For the text-containing cell, return its midpoint in [X, Y] coordinate format. 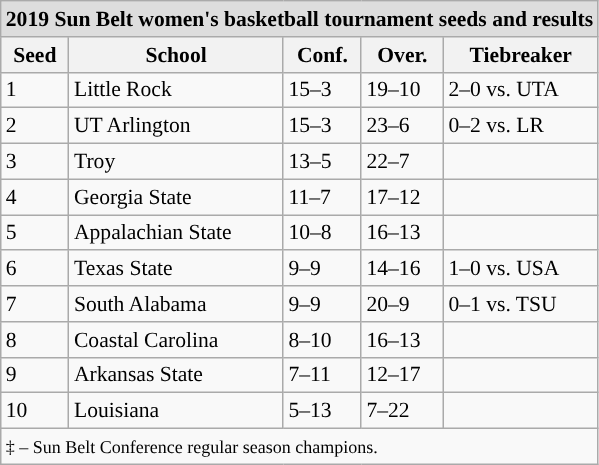
Louisiana [176, 411]
0–2 vs. LR [520, 126]
0–1 vs. TSU [520, 304]
Appalachian State [176, 233]
UT Arlington [176, 126]
Texas State [176, 269]
7 [35, 304]
5 [35, 233]
23–6 [402, 126]
Tiebreaker [520, 55]
Arkansas State [176, 375]
8–10 [322, 340]
2–0 vs. UTA [520, 90]
5–13 [322, 411]
1–0 vs. USA [520, 269]
19–10 [402, 90]
Little Rock [176, 90]
2 [35, 126]
8 [35, 340]
Conf. [322, 55]
10–8 [322, 233]
17–12 [402, 197]
7–11 [322, 375]
Troy [176, 162]
13–5 [322, 162]
7–22 [402, 411]
Coastal Carolina [176, 340]
12–17 [402, 375]
4 [35, 197]
Seed [35, 55]
22–7 [402, 162]
10 [35, 411]
3 [35, 162]
6 [35, 269]
South Alabama [176, 304]
20–9 [402, 304]
14–16 [402, 269]
Over. [402, 55]
1 [35, 90]
11–7 [322, 197]
Georgia State [176, 197]
‡ – Sun Belt Conference regular season champions. [300, 447]
9 [35, 375]
School [176, 55]
2019 Sun Belt women's basketball tournament seeds and results [300, 19]
